Determine the (X, Y) coordinate at the center of the cell enclosing the given text.  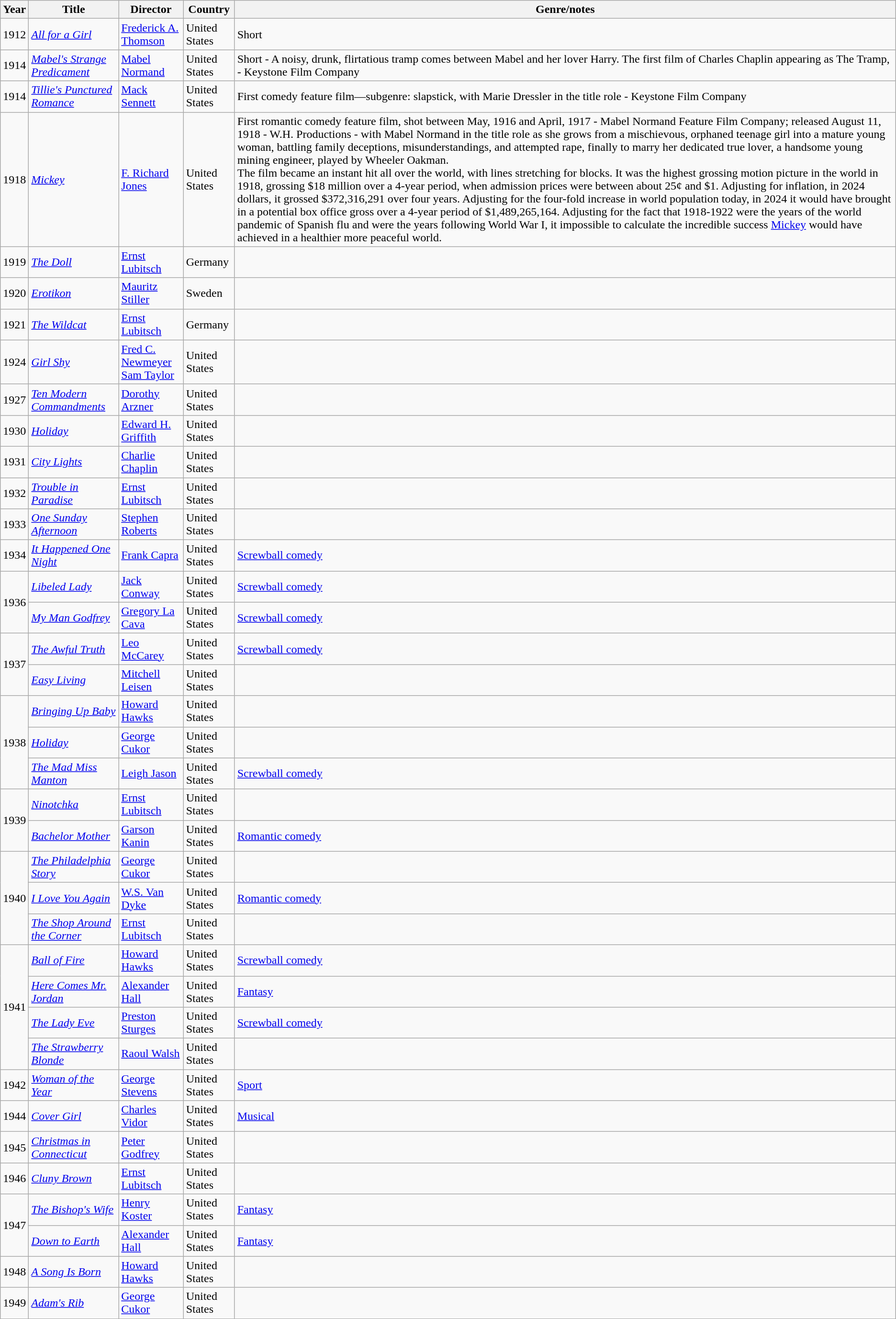
1921 (14, 325)
1938 (14, 742)
Adam's Rib (74, 1303)
Garson Kanin (151, 836)
Mauritz Stiller (151, 293)
1948 (14, 1272)
Short (565, 34)
Dorothy Arzner (151, 399)
1936 (14, 602)
1912 (14, 34)
Year (14, 10)
A Song Is Born (74, 1272)
The Mad Miss Manton (74, 774)
1931 (14, 462)
Trouble in Paradise (74, 493)
Erotikon (74, 293)
The Wildcat (74, 325)
My Man Godfrey (74, 618)
1932 (14, 493)
Charles Vidor (151, 1116)
1949 (14, 1303)
1920 (14, 293)
Cover Girl (74, 1116)
It Happened One Night (74, 555)
The Doll (74, 262)
Preston Sturges (151, 1023)
1930 (14, 431)
Leigh Jason (151, 774)
Fred C. NewmeyerSam Taylor (151, 362)
1918 (14, 179)
1946 (14, 1179)
City Lights (74, 462)
Libeled Lady (74, 587)
Mabel Normand (151, 65)
Edward H. Griffith (151, 431)
Frederick A. Thomson (151, 34)
Country (209, 10)
Mabel's Strange Predicament (74, 65)
Sport (565, 1085)
1945 (14, 1147)
Girl Shy (74, 362)
The Strawberry Blonde (74, 1054)
Title (74, 10)
Mitchell Leisen (151, 680)
1927 (14, 399)
Genre/notes (565, 10)
1924 (14, 362)
Sweden (209, 293)
Tillie's Punctured Romance (74, 97)
Easy Living (74, 680)
Down to Earth (74, 1241)
Ball of Fire (74, 960)
1942 (14, 1085)
Frank Capra (151, 555)
Raoul Walsh (151, 1054)
The Awful Truth (74, 649)
1939 (14, 820)
1937 (14, 665)
Ninotchka (74, 804)
Leo McCarey (151, 649)
The Philadelphia Story (74, 867)
1941 (14, 1007)
Bringing Up Baby (74, 711)
F. Richard Jones (151, 179)
Jack Conway (151, 587)
1944 (14, 1116)
George Stevens (151, 1085)
Gregory La Cava (151, 618)
Bachelor Mother (74, 836)
1940 (14, 898)
Here Comes Mr. Jordan (74, 991)
Christmas in Connecticut (74, 1147)
The Shop Around the Corner (74, 929)
Musical (565, 1116)
Stephen Roberts (151, 525)
Ten Modern Commandments (74, 399)
Director (151, 10)
The Lady Eve (74, 1023)
First comedy feature film—subgenre: slapstick, with Marie Dressler in the title role - Keystone Film Company (565, 97)
1947 (14, 1225)
All for a Girl (74, 34)
Woman of the Year (74, 1085)
1933 (14, 525)
Charlie Chaplin (151, 462)
Mickey (74, 179)
Cluny Brown (74, 1179)
One Sunday Afternoon (74, 525)
The Bishop's Wife (74, 1209)
1919 (14, 262)
Mack Sennett (151, 97)
Peter Godfrey (151, 1147)
1934 (14, 555)
W.S. Van Dyke (151, 898)
Henry Koster (151, 1209)
I Love You Again (74, 898)
